Output the (X, Y) coordinate of the center of the cell containing the given text.  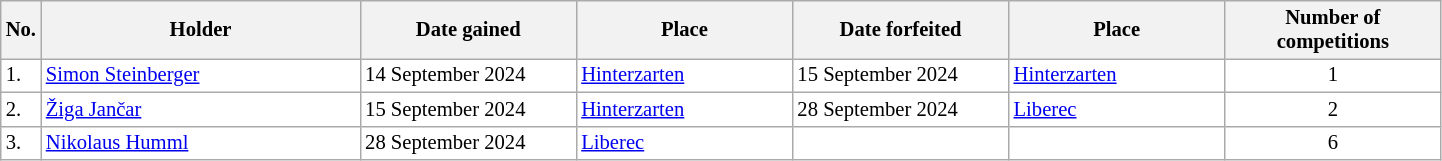
Simon Steinberger (200, 75)
6 (1333, 143)
3. (21, 143)
1. (21, 75)
Number of competitions (1333, 29)
2 (1333, 109)
Nikolaus Humml (200, 143)
Žiga Jančar (200, 109)
1 (1333, 75)
14 September 2024 (468, 75)
Date forfeited (900, 29)
Date gained (468, 29)
Holder (200, 29)
2. (21, 109)
No. (21, 29)
